Scan for the cell matching the given text and deliver its (X, Y) coordinate at center. 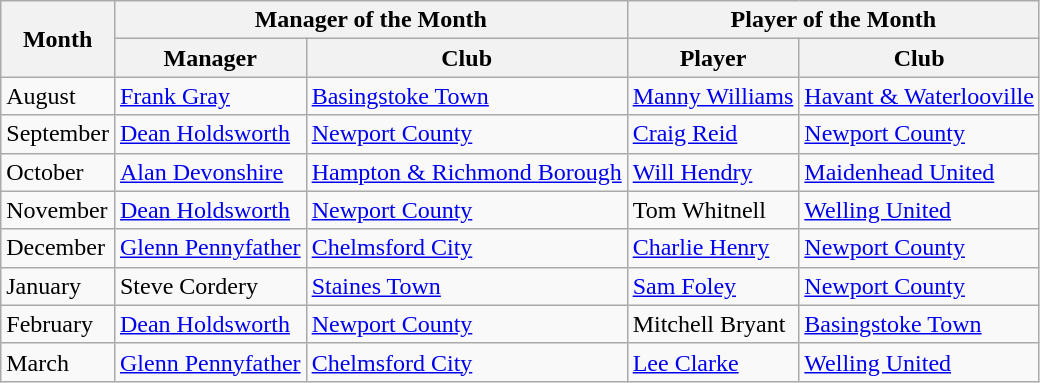
Frank Gray (210, 96)
February (58, 324)
November (58, 210)
Charlie Henry (713, 248)
Player (713, 58)
Month (58, 39)
January (58, 286)
Mitchell Bryant (713, 324)
Staines Town (466, 286)
Steve Cordery (210, 286)
March (58, 362)
Player of the Month (833, 20)
Hampton & Richmond Borough (466, 172)
Sam Foley (713, 286)
Manny Williams (713, 96)
Will Hendry (713, 172)
Tom Whitnell (713, 210)
September (58, 134)
Craig Reid (713, 134)
Manager (210, 58)
December (58, 248)
Manager of the Month (370, 20)
Lee Clarke (713, 362)
Maidenhead United (920, 172)
Havant & Waterlooville (920, 96)
Alan Devonshire (210, 172)
October (58, 172)
August (58, 96)
